Return the [X, Y] coordinate for the center point of the cell that contains the specified text.  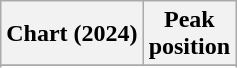
Chart (2024) [72, 34]
Peakposition [189, 34]
